Return [x, y] of the center of cell containing provided text 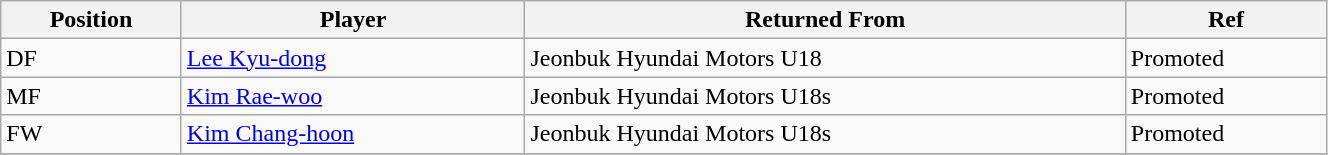
Ref [1226, 20]
MF [92, 96]
Kim Rae-woo [353, 96]
Returned From [825, 20]
Kim Chang-hoon [353, 134]
Player [353, 20]
Lee Kyu-dong [353, 58]
Jeonbuk Hyundai Motors U18 [825, 58]
Position [92, 20]
DF [92, 58]
FW [92, 134]
